Provide the [X, Y] coordinate of the cell's center where the given text is located.  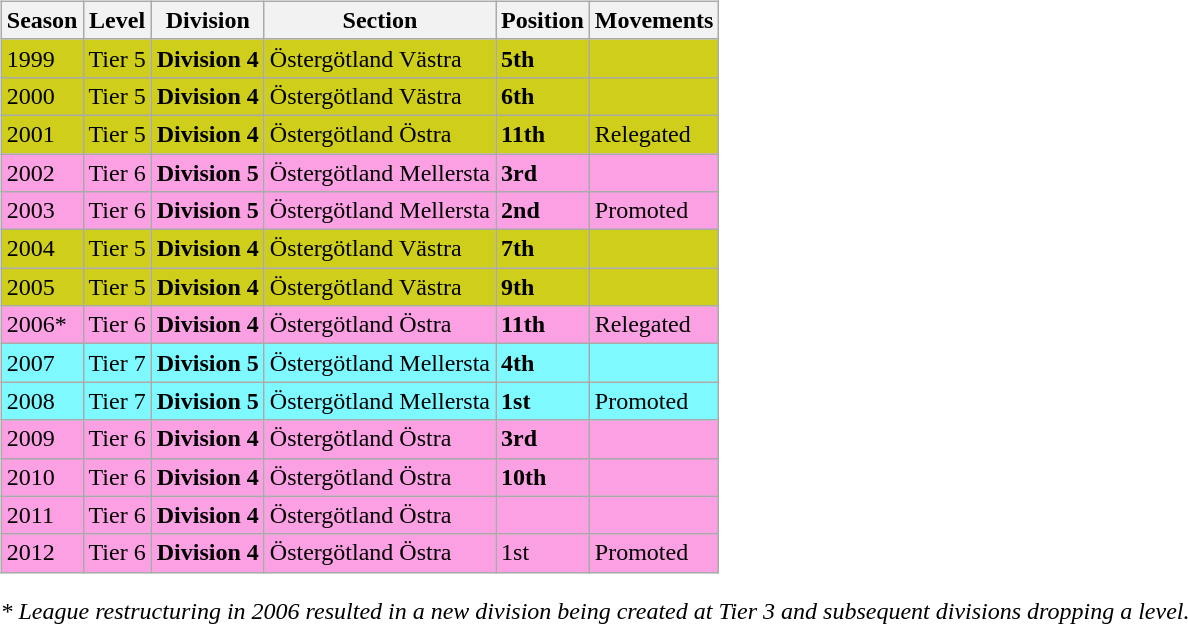
10th [543, 477]
1999 [42, 58]
2003 [42, 211]
2010 [42, 477]
Division [208, 20]
Movements [654, 20]
Season [42, 20]
6th [543, 96]
2000 [42, 96]
2001 [42, 134]
2009 [42, 439]
2011 [42, 515]
Position [543, 20]
2002 [42, 173]
2nd [543, 211]
2006* [42, 325]
2012 [42, 553]
4th [543, 363]
2008 [42, 401]
2007 [42, 363]
5th [543, 58]
2004 [42, 249]
Level [117, 20]
2005 [42, 287]
9th [543, 287]
Section [380, 20]
7th [543, 249]
